Search for the cell housing the specified text and yield its [X, Y] center coordinate. 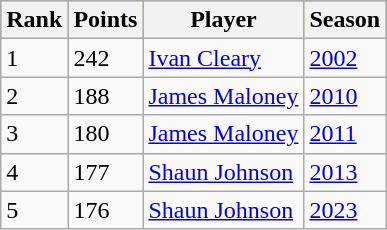
1 [34, 58]
2023 [345, 210]
4 [34, 172]
2002 [345, 58]
Season [345, 20]
3 [34, 134]
177 [106, 172]
176 [106, 210]
Rank [34, 20]
Ivan Cleary [224, 58]
Player [224, 20]
2011 [345, 134]
Points [106, 20]
5 [34, 210]
180 [106, 134]
2 [34, 96]
188 [106, 96]
2010 [345, 96]
2013 [345, 172]
242 [106, 58]
